Scan for the cell matching the given text and deliver its (X, Y) coordinate at center. 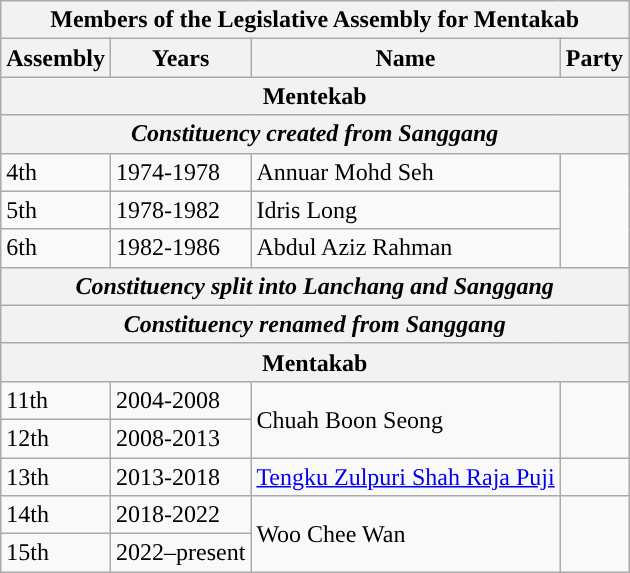
Years (180, 58)
Assembly (56, 58)
Tengku Zulpuri Shah Raja Puji (406, 477)
Constituency created from Sanggang (315, 134)
2008-2013 (180, 438)
Constituency split into Lanchang and Sanggang (315, 286)
5th (56, 210)
15th (56, 553)
4th (56, 172)
2004-2008 (180, 400)
2022–present (180, 553)
Party (594, 58)
Woo Chee Wan (406, 534)
11th (56, 400)
14th (56, 515)
Annuar Mohd Seh (406, 172)
Abdul Aziz Rahman (406, 248)
13th (56, 477)
2018-2022 (180, 515)
1974-1978 (180, 172)
6th (56, 248)
Chuah Boon Seong (406, 419)
Constituency renamed from Sanggang (315, 324)
Name (406, 58)
2013-2018 (180, 477)
Idris Long (406, 210)
1982-1986 (180, 248)
Mentekab (315, 96)
1978-1982 (180, 210)
12th (56, 438)
Mentakab (315, 362)
Members of the Legislative Assembly for Mentakab (315, 20)
